Output the (x, y) coordinate of the center of the cell containing the given text.  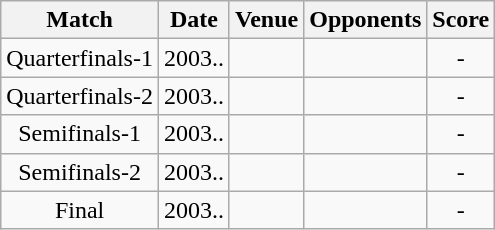
Opponents (366, 20)
Match (80, 20)
Quarterfinals-1 (80, 58)
Venue (266, 20)
Quarterfinals-2 (80, 96)
Date (194, 20)
Score (461, 20)
Semifinals-2 (80, 172)
Semifinals-1 (80, 134)
Final (80, 210)
